Find where the given text appears and provide that cell's center as (X, Y) coordinate. 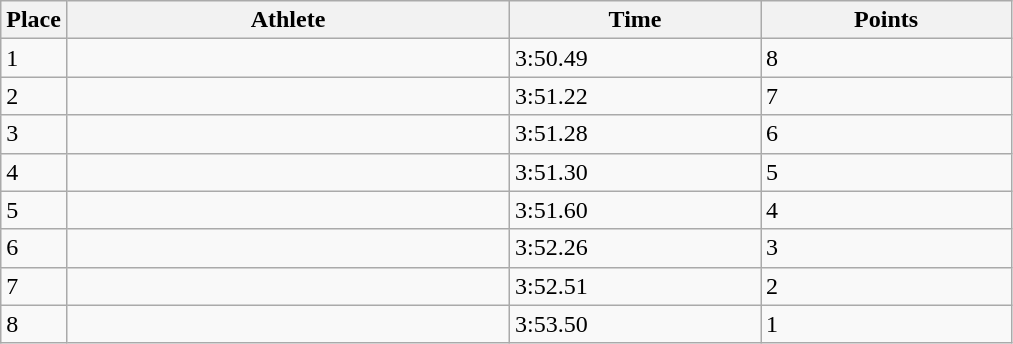
3:53.50 (636, 324)
3:50.49 (636, 58)
3:51.28 (636, 134)
Time (636, 20)
Athlete (288, 20)
Place (34, 20)
3:52.51 (636, 286)
3:51.30 (636, 172)
3:51.22 (636, 96)
3:51.60 (636, 210)
Points (886, 20)
3:52.26 (636, 248)
